Determine the (X, Y) coordinate at the center of the cell enclosing the given text.  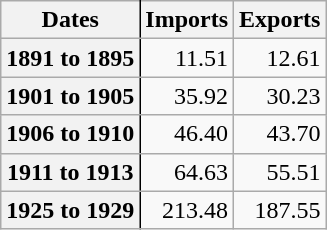
55.51 (280, 172)
46.40 (187, 134)
1891 to 1895 (70, 58)
64.63 (187, 172)
Imports (187, 20)
1901 to 1905 (70, 96)
187.55 (280, 210)
11.51 (187, 58)
43.70 (280, 134)
35.92 (187, 96)
Exports (280, 20)
1925 to 1929 (70, 210)
213.48 (187, 210)
30.23 (280, 96)
1906 to 1910 (70, 134)
Dates (70, 20)
1911 to 1913 (70, 172)
12.61 (280, 58)
